Return [X, Y] of the center of cell containing provided text 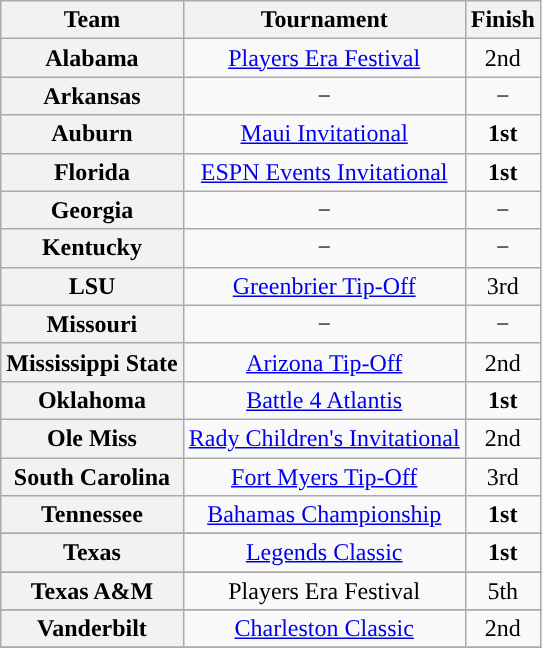
Fort Myers Tip-Off [324, 477]
Team [92, 20]
Arizona Tip-Off [324, 362]
Maui Invitational [324, 134]
Alabama [92, 58]
Finish [502, 20]
Florida [92, 172]
Charleston Classic [324, 629]
Missouri [92, 324]
Arkansas [92, 96]
Legends Classic [324, 553]
Auburn [92, 134]
Ole Miss [92, 438]
Greenbrier Tip-Off [324, 286]
Texas A&M [92, 591]
Mississippi State [92, 362]
Vanderbilt [92, 629]
5th [502, 591]
Kentucky [92, 248]
South Carolina [92, 477]
Tennessee [92, 515]
Tournament [324, 20]
Oklahoma [92, 400]
ESPN Events Invitational [324, 172]
LSU [92, 286]
Battle 4 Atlantis [324, 400]
Georgia [92, 210]
Rady Children's Invitational [324, 438]
Texas [92, 553]
Bahamas Championship [324, 515]
